Pinpoint the cell where the given text exists, returning its [x, y] midpoint coordinate. 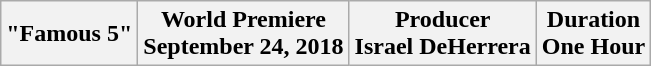
World PremiereSeptember 24, 2018 [244, 34]
DurationOne Hour [593, 34]
"Famous 5" [70, 34]
ProducerIsrael DeHerrera [442, 34]
